Determine the [x, y] coordinate at the center of the cell enclosing the given text.  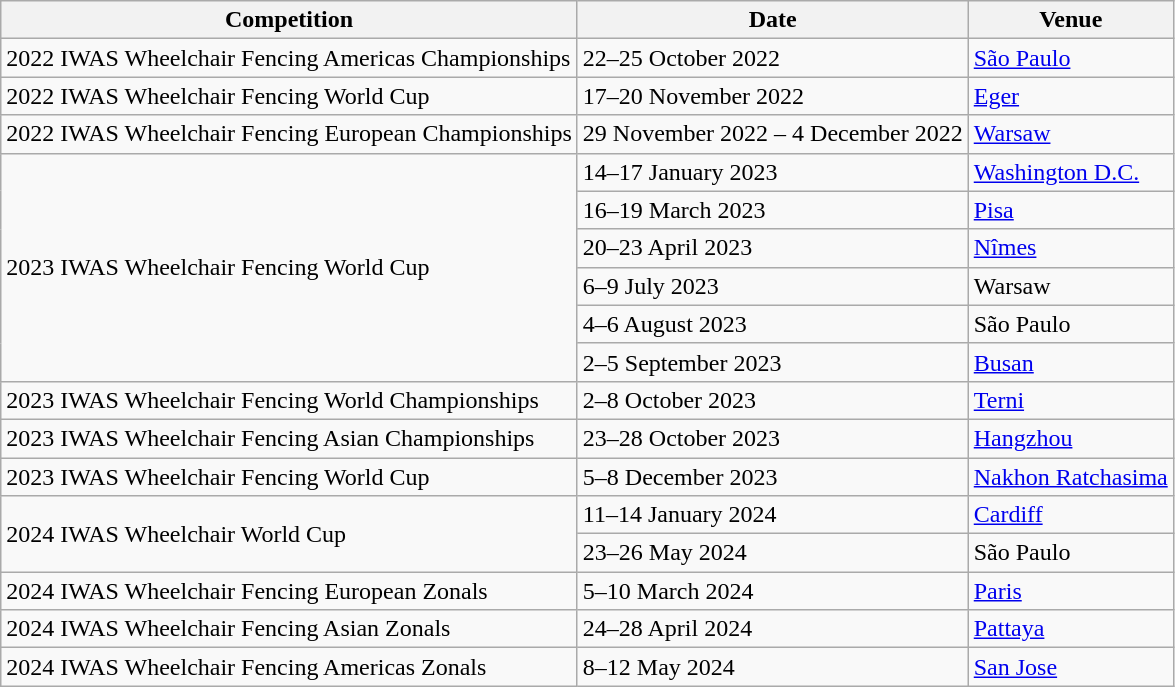
2022 IWAS Wheelchair Fencing World Cup [290, 96]
Nakhon Ratchasima [1070, 477]
17–20 November 2022 [772, 96]
22–25 October 2022 [772, 58]
2–5 September 2023 [772, 362]
11–14 January 2024 [772, 515]
Hangzhou [1070, 438]
Cardiff [1070, 515]
San Jose [1070, 667]
2–8 October 2023 [772, 400]
23–26 May 2024 [772, 553]
Paris [1070, 591]
Nîmes [1070, 248]
5–10 March 2024 [772, 591]
Washington D.C. [1070, 172]
2024 IWAS Wheelchair Fencing Asian Zonals [290, 629]
Pisa [1070, 210]
Pattaya [1070, 629]
Terni [1070, 400]
23–28 October 2023 [772, 438]
Venue [1070, 20]
4–6 August 2023 [772, 324]
Busan [1070, 362]
20–23 April 2023 [772, 248]
2022 IWAS Wheelchair Fencing European Championships [290, 134]
2024 IWAS Wheelchair World Cup [290, 534]
Competition [290, 20]
5–8 December 2023 [772, 477]
2022 IWAS Wheelchair Fencing Americas Championships [290, 58]
14–17 January 2023 [772, 172]
29 November 2022 – 4 December 2022 [772, 134]
2023 IWAS Wheelchair Fencing World Championships [290, 400]
2024 IWAS Wheelchair Fencing Americas Zonals [290, 667]
2023 IWAS Wheelchair Fencing Asian Championships [290, 438]
Eger [1070, 96]
Date [772, 20]
6–9 July 2023 [772, 286]
24–28 April 2024 [772, 629]
8–12 May 2024 [772, 667]
2024 IWAS Wheelchair Fencing European Zonals [290, 591]
16–19 March 2023 [772, 210]
